For the text-containing cell, return its midpoint in [X, Y] coordinate format. 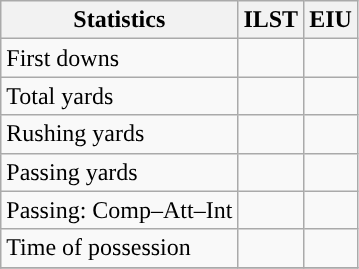
Rushing yards [120, 134]
Total yards [120, 96]
Passing: Comp–Att–Int [120, 210]
ILST [271, 20]
First downs [120, 58]
EIU [331, 20]
Time of possession [120, 248]
Statistics [120, 20]
Passing yards [120, 172]
